For the text-containing cell, return its midpoint in (x, y) coordinate format. 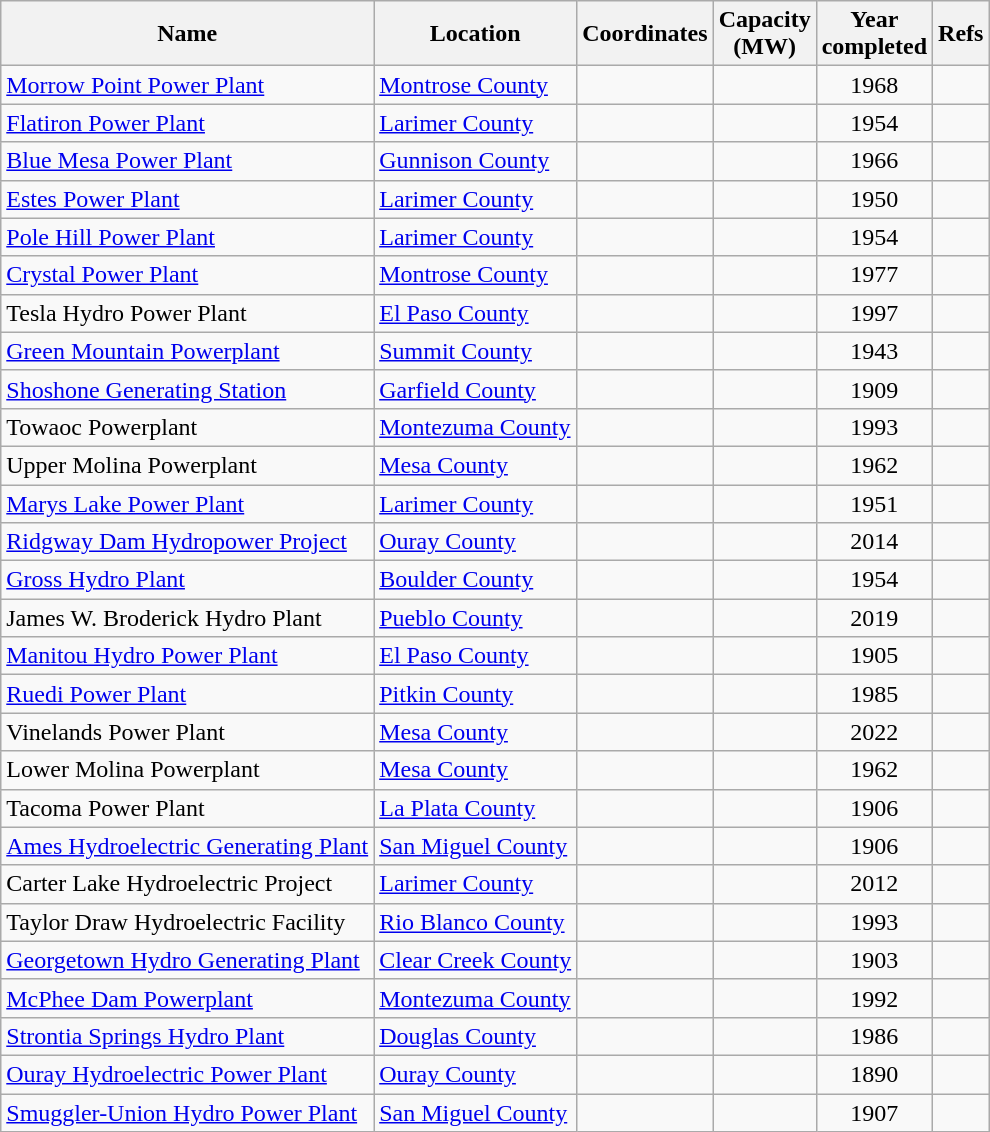
Capacity(MW) (764, 34)
Towaoc Powerplant (188, 427)
Pole Hill Power Plant (188, 237)
Vinelands Power Plant (188, 732)
2014 (874, 542)
Manitou Hydro Power Plant (188, 656)
Estes Power Plant (188, 199)
1986 (874, 1036)
McPhee Dam Powerplant (188, 998)
Morrow Point Power Plant (188, 85)
Rio Blanco County (476, 922)
Flatiron Power Plant (188, 123)
1966 (874, 161)
Gunnison County (476, 161)
Ames Hydroelectric Generating Plant (188, 846)
1907 (874, 1113)
1951 (874, 503)
2019 (874, 618)
Crystal Power Plant (188, 275)
2022 (874, 732)
Boulder County (476, 580)
Taylor Draw Hydroelectric Facility (188, 922)
Clear Creek County (476, 960)
1950 (874, 199)
Ouray Hydroelectric Power Plant (188, 1074)
1985 (874, 694)
Douglas County (476, 1036)
Georgetown Hydro Generating Plant (188, 960)
Blue Mesa Power Plant (188, 161)
Carter Lake Hydroelectric Project (188, 884)
Shoshone Generating Station (188, 389)
Upper Molina Powerplant (188, 465)
1890 (874, 1074)
Marys Lake Power Plant (188, 503)
1903 (874, 960)
Refs (961, 34)
Strontia Springs Hydro Plant (188, 1036)
1997 (874, 313)
Name (188, 34)
Ridgway Dam Hydropower Project (188, 542)
Summit County (476, 351)
James W. Broderick Hydro Plant (188, 618)
1968 (874, 85)
1905 (874, 656)
Coordinates (645, 34)
Garfield County (476, 389)
Tacoma Power Plant (188, 808)
Pitkin County (476, 694)
Pueblo County (476, 618)
Green Mountain Powerplant (188, 351)
Tesla Hydro Power Plant (188, 313)
1992 (874, 998)
La Plata County (476, 808)
Yearcompleted (874, 34)
Gross Hydro Plant (188, 580)
Ruedi Power Plant (188, 694)
1977 (874, 275)
Location (476, 34)
1909 (874, 389)
2012 (874, 884)
1943 (874, 351)
Lower Molina Powerplant (188, 770)
Smuggler-Union Hydro Power Plant (188, 1113)
